Output the (X, Y) coordinate of the center of the cell containing the given text.  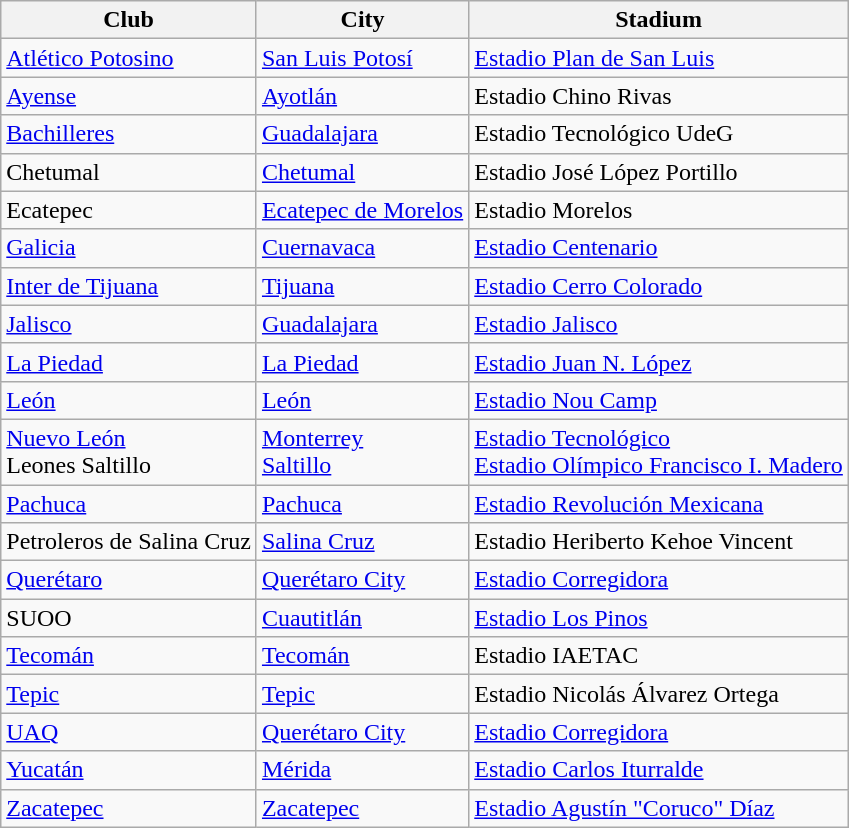
Estadio Jalisco (659, 324)
Inter de Tijuana (129, 286)
MonterreySaltillo (362, 452)
San Luis Potosí (362, 58)
Estadio IAETAC (659, 656)
Estadio Morelos (659, 210)
Ayotlán (362, 96)
Estadio Los Pinos (659, 618)
Bachilleres (129, 134)
Estadio TecnológicoEstadio Olímpico Francisco I. Madero (659, 452)
Petroleros de Salina Cruz (129, 542)
Cuernavaca (362, 248)
Estadio Revolución Mexicana (659, 503)
Estadio Heriberto Kehoe Vincent (659, 542)
City (362, 20)
Ecatepec (129, 210)
Estadio José López Portillo (659, 172)
SUOO (129, 618)
Club (129, 20)
Querétaro (129, 580)
Mérida (362, 770)
Estadio Centenario (659, 248)
Cuautitlán (362, 618)
Atlético Potosino (129, 58)
Ecatepec de Morelos (362, 210)
Estadio Chino Rivas (659, 96)
Estadio Cerro Colorado (659, 286)
Estadio Agustín "Coruco" Díaz (659, 808)
Yucatán (129, 770)
Tijuana (362, 286)
Estadio Juan N. López (659, 362)
Salina Cruz (362, 542)
Estadio Carlos Iturralde (659, 770)
Estadio Nicolás Álvarez Ortega (659, 694)
Estadio Plan de San Luis (659, 58)
Jalisco (129, 324)
Stadium (659, 20)
Estadio Nou Camp (659, 400)
Ayense (129, 96)
Galicia (129, 248)
UAQ (129, 732)
Nuevo LeónLeones Saltillo (129, 452)
Estadio Tecnológico UdeG (659, 134)
